Capture the cell that displays the provided text and extract its [X, Y] central coordinate. 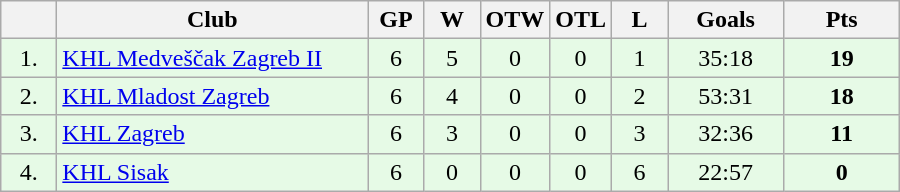
OTW [515, 20]
KHL Zagreb [212, 134]
GP [396, 20]
2 [640, 96]
11 [842, 134]
Goals [726, 20]
19 [842, 58]
32:36 [726, 134]
1 [640, 58]
Pts [842, 20]
4. [29, 172]
53:31 [726, 96]
L [640, 20]
5 [452, 58]
KHL Medveščak Zagreb II [212, 58]
Club [212, 20]
W [452, 20]
OTL [581, 20]
4 [452, 96]
35:18 [726, 58]
KHL Sisak [212, 172]
1. [29, 58]
2. [29, 96]
KHL Mladost Zagreb [212, 96]
18 [842, 96]
22:57 [726, 172]
3. [29, 134]
